Return the (X, Y) coordinate for the center point of the cell that contains the specified text.  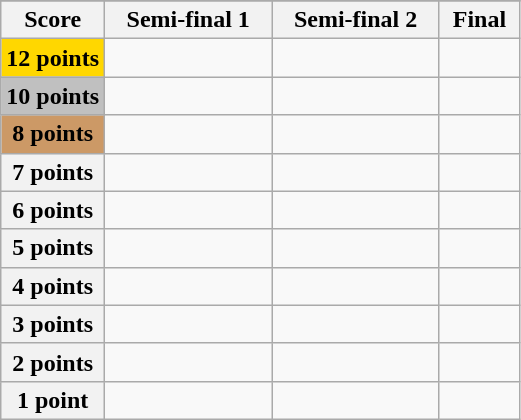
10 points (53, 96)
3 points (53, 324)
12 points (53, 58)
Semi-final 1 (188, 20)
7 points (53, 172)
6 points (53, 210)
Score (53, 20)
8 points (53, 134)
4 points (53, 286)
1 point (53, 400)
Semi-final 2 (356, 20)
2 points (53, 362)
Final (479, 20)
5 points (53, 248)
